Determine the (x, y) coordinate at the center of the cell enclosing the given text.  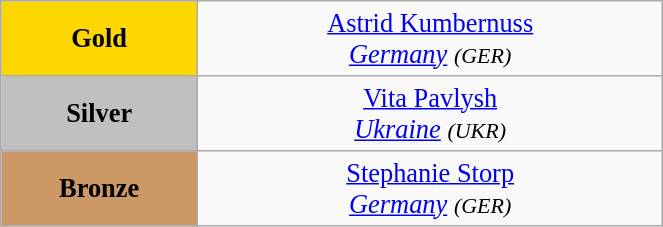
Stephanie StorpGermany (GER) (430, 188)
Vita PavlyshUkraine (UKR) (430, 112)
Bronze (100, 188)
Gold (100, 38)
Silver (100, 112)
Astrid KumbernussGermany (GER) (430, 38)
